Output the (X, Y) coordinate of the center of the cell containing the given text.  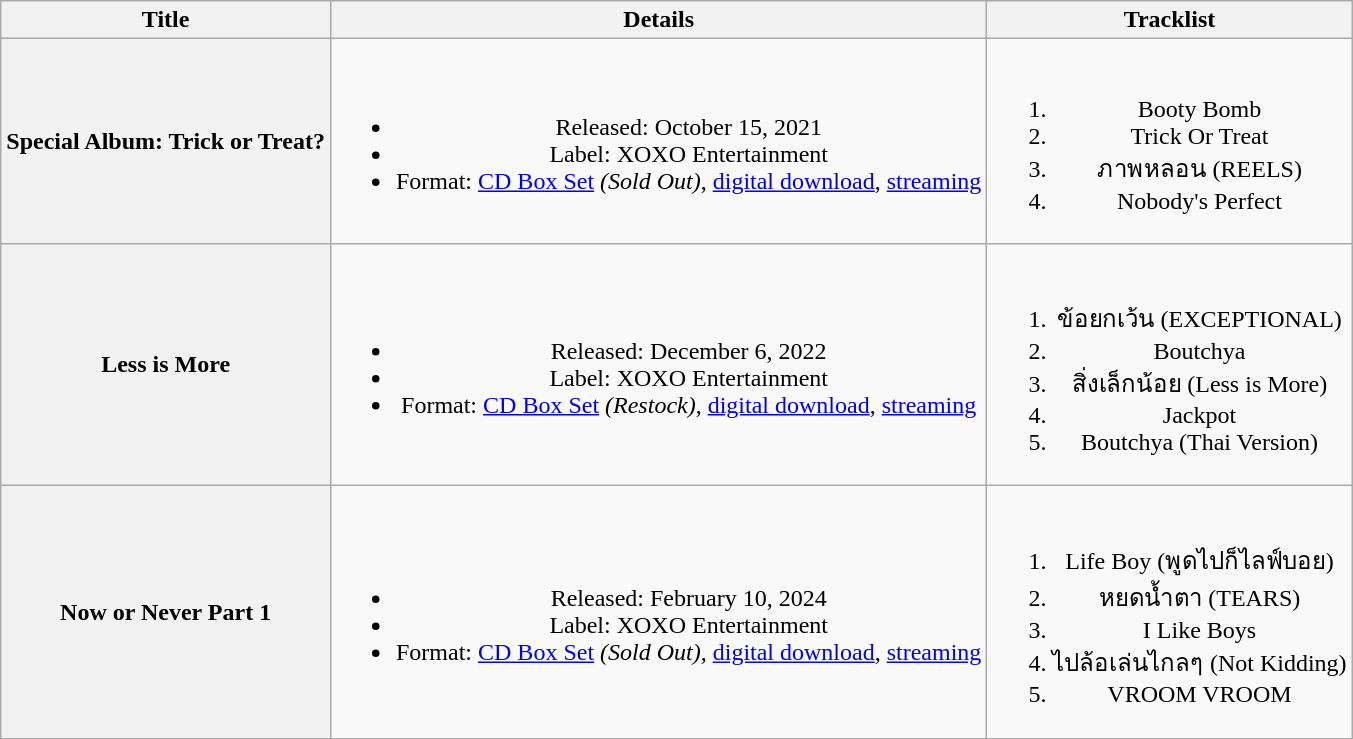
Released: February 10, 2024Label: XOXO EntertainmentFormat: CD Box Set (Sold Out), digital download, streaming (658, 612)
Tracklist (1170, 20)
Special Album: Trick or Treat? (166, 142)
Now or Never Part 1 (166, 612)
ข้อยกเว้น (EXCEPTIONAL)Boutchyaสิ่งเล็กน้อย (Less is More)JackpotBoutchya (Thai Version) (1170, 364)
Life Boy (พูดไปก็ไลฟ์บอย)หยดน้ำตา (TEARS)I Like Boysไปล้อเล่นไกลๆ (Not Kidding)VROOM VROOM (1170, 612)
Less is More (166, 364)
Details (658, 20)
Booty BombTrick Or Treatภาพหลอน (REELS)Nobody's Perfect (1170, 142)
Released: December 6, 2022Label: XOXO EntertainmentFormat: CD Box Set (Restock), digital download, streaming (658, 364)
Title (166, 20)
Released: October 15, 2021Label: XOXO EntertainmentFormat: CD Box Set (Sold Out), digital download, streaming (658, 142)
